Find where the given text appears and provide that cell's center as [X, Y] coordinate. 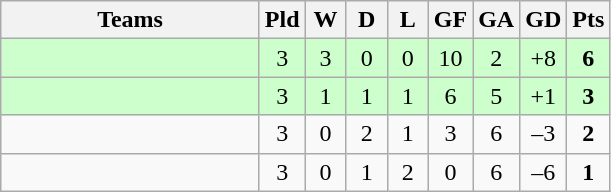
+1 [544, 96]
Pts [588, 20]
Teams [130, 20]
L [408, 20]
–6 [544, 172]
GD [544, 20]
GA [496, 20]
–3 [544, 134]
10 [450, 58]
Pld [282, 20]
GF [450, 20]
5 [496, 96]
D [366, 20]
+8 [544, 58]
W [326, 20]
